Find where the given text appears and provide that cell's center as (X, Y) coordinate. 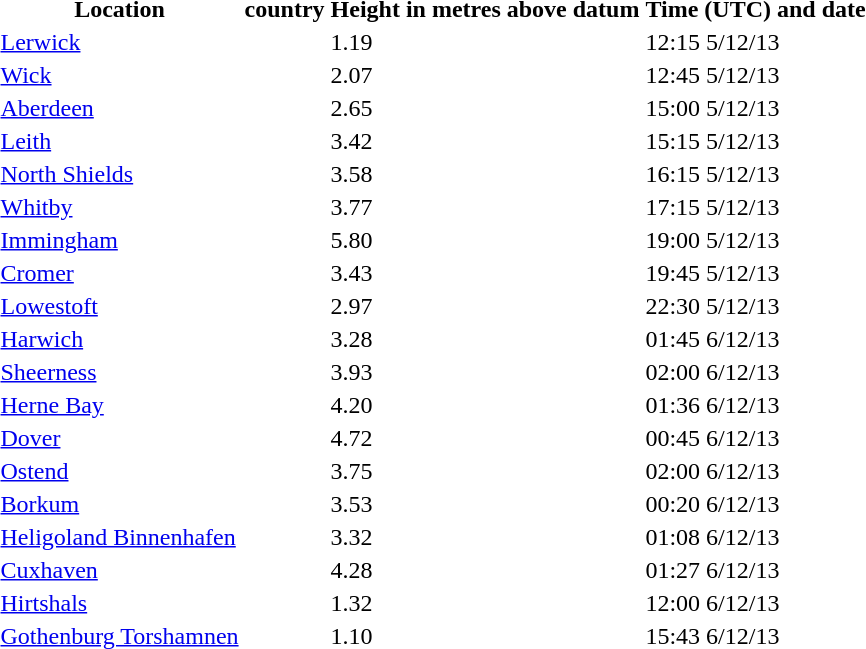
2.97 (485, 306)
3.58 (485, 174)
3.93 (485, 372)
3.32 (485, 537)
1.32 (485, 603)
3.42 (485, 141)
3.53 (485, 504)
1.19 (485, 42)
3.43 (485, 273)
5.80 (485, 240)
2.07 (485, 75)
4.20 (485, 405)
4.72 (485, 438)
3.28 (485, 339)
3.75 (485, 471)
2.65 (485, 108)
3.77 (485, 207)
4.28 (485, 570)
